Output the (x, y) coordinate of the center of the cell containing the given text.  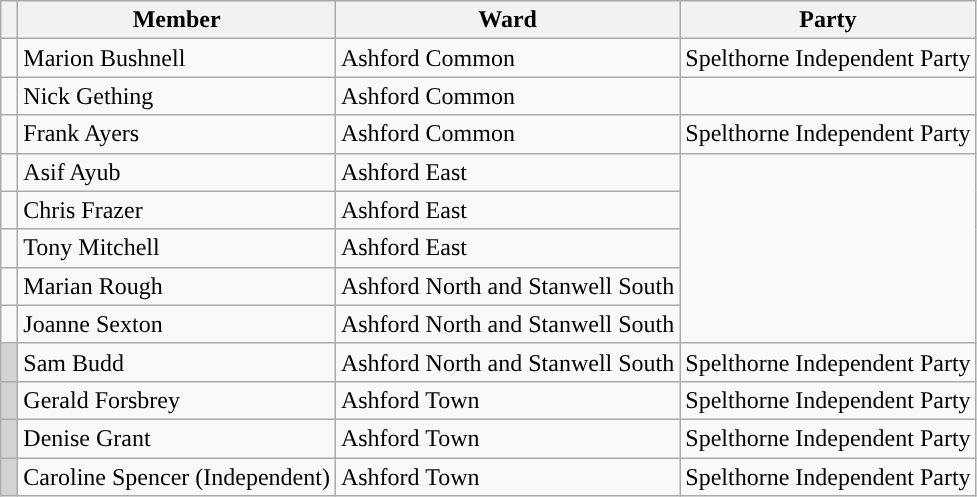
Joanne Sexton (177, 324)
Ward (507, 20)
Member (177, 20)
Nick Gething (177, 96)
Tony Mitchell (177, 248)
Marion Bushnell (177, 58)
Caroline Spencer (Independent) (177, 477)
Gerald Forsbrey (177, 400)
Party (828, 20)
Asif Ayub (177, 172)
Chris Frazer (177, 210)
Sam Budd (177, 362)
Marian Rough (177, 286)
Frank Ayers (177, 134)
Denise Grant (177, 438)
